From the cell containing the given text, extract its center point as [x, y] coordinate. 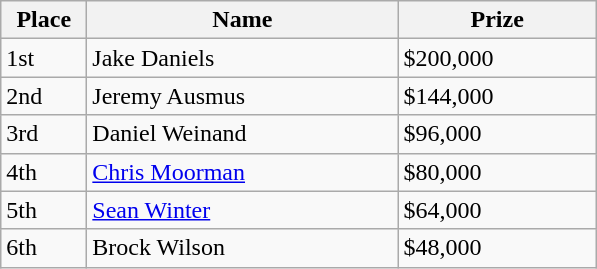
Sean Winter [242, 210]
$200,000 [498, 58]
$144,000 [498, 96]
Name [242, 20]
1st [44, 58]
2nd [44, 96]
Daniel Weinand [242, 134]
$80,000 [498, 172]
$64,000 [498, 210]
Brock Wilson [242, 248]
5th [44, 210]
4th [44, 172]
Place [44, 20]
3rd [44, 134]
Jeremy Ausmus [242, 96]
Jake Daniels [242, 58]
6th [44, 248]
$48,000 [498, 248]
Prize [498, 20]
$96,000 [498, 134]
Chris Moorman [242, 172]
